Output the [x, y] coordinate of the center of the cell containing the given text.  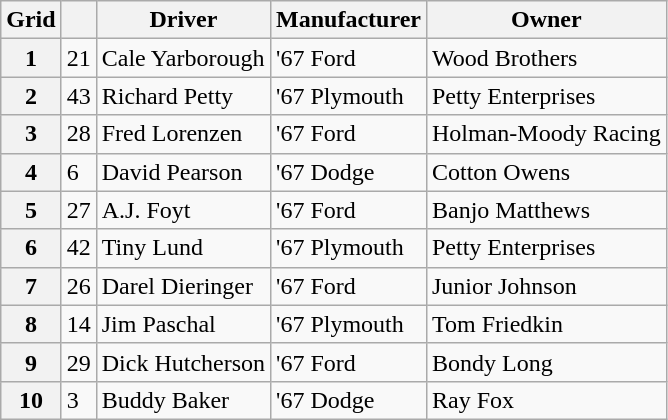
Tom Friedkin [546, 324]
5 [31, 210]
28 [78, 134]
Darel Dieringer [183, 286]
Tiny Lund [183, 248]
27 [78, 210]
10 [31, 400]
Driver [183, 20]
9 [31, 362]
43 [78, 96]
42 [78, 248]
2 [31, 96]
Cale Yarborough [183, 58]
Holman-Moody Racing [546, 134]
26 [78, 286]
Ray Fox [546, 400]
Cotton Owens [546, 172]
David Pearson [183, 172]
Fred Lorenzen [183, 134]
29 [78, 362]
Grid [31, 20]
4 [31, 172]
Bondy Long [546, 362]
Owner [546, 20]
8 [31, 324]
Richard Petty [183, 96]
Dick Hutcherson [183, 362]
Wood Brothers [546, 58]
A.J. Foyt [183, 210]
7 [31, 286]
Banjo Matthews [546, 210]
Buddy Baker [183, 400]
14 [78, 324]
21 [78, 58]
Manufacturer [349, 20]
1 [31, 58]
Jim Paschal [183, 324]
Junior Johnson [546, 286]
